Determine the [x, y] coordinate at the center of the cell enclosing the given text.  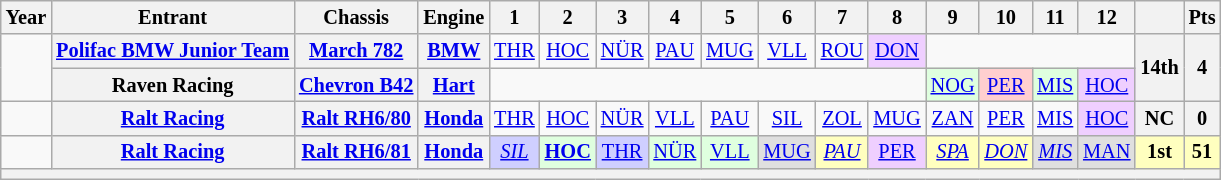
BMW [454, 51]
Engine [454, 17]
10 [1006, 17]
Chevron B42 [356, 85]
ZAN [953, 118]
3 [622, 17]
MAN [1106, 152]
7 [842, 17]
6 [786, 17]
Hart [454, 85]
Raven Racing [172, 85]
NOG [953, 85]
8 [896, 17]
SPA [953, 152]
Chassis [356, 17]
NC [1159, 118]
March 782 [356, 51]
Polifac BMW Junior Team [172, 51]
Year [26, 17]
2 [568, 17]
14th [1159, 68]
51 [1202, 152]
5 [730, 17]
Ralt RH6/80 [356, 118]
Entrant [172, 17]
Ralt RH6/81 [356, 152]
0 [1202, 118]
1 [514, 17]
11 [1055, 17]
ZOL [842, 118]
9 [953, 17]
Pts [1202, 17]
ROU [842, 51]
12 [1106, 17]
1st [1159, 152]
